Find where the given text appears and provide that cell's center as [x, y] coordinate. 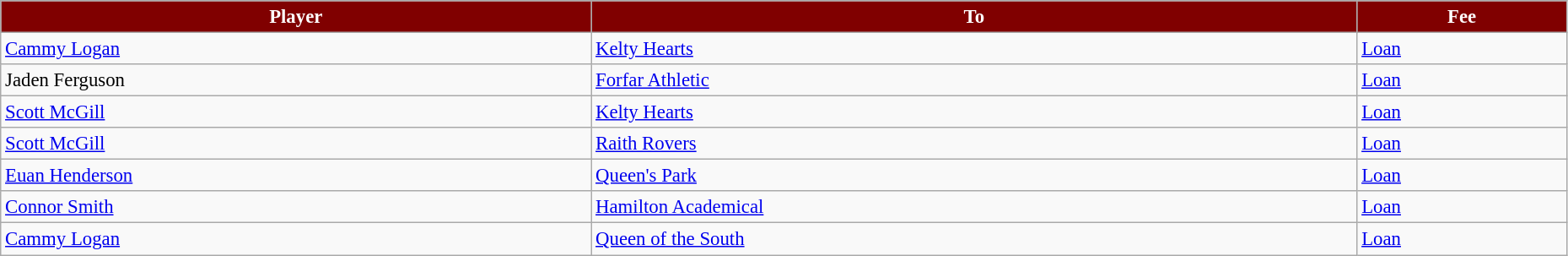
Jaden Ferguson [296, 80]
Queen of the South [974, 239]
Forfar Athletic [974, 80]
Euan Henderson [296, 176]
Player [296, 17]
Connor Smith [296, 207]
Hamilton Academical [974, 207]
Fee [1462, 17]
To [974, 17]
Queen's Park [974, 176]
Raith Rovers [974, 144]
